Scan for the cell matching the given text and deliver its [x, y] coordinate at center. 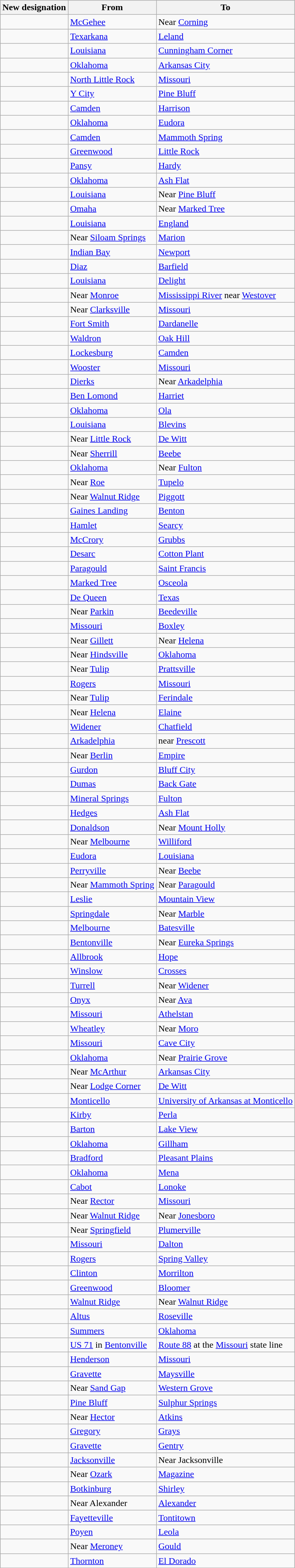
Fayetteville [112, 1517]
Beedeville [226, 611]
Near Pine Bluff [226, 195]
Near Jonesboro [226, 1215]
Mountain View [226, 899]
Near Widener [226, 985]
Lonoke [226, 1187]
University of Arkansas at Monticello [226, 1101]
Blevins [226, 425]
Indian Bay [112, 252]
Wheatley [112, 1028]
Near Lodge Corner [112, 1086]
US 71 in Bentonville [112, 1345]
Near Corning [226, 22]
Morrilton [226, 1273]
Harriet [226, 396]
Chatfield [226, 727]
Prattsville [226, 669]
Winslow [112, 971]
Near Hector [112, 1417]
Gentry [226, 1446]
Maysville [226, 1374]
Near Springfield [112, 1230]
Cotton Plant [226, 554]
Magazine [226, 1474]
New designation [34, 8]
Atkins [226, 1417]
Athelstan [226, 1014]
Little Rock [226, 151]
Mammoth Spring [226, 137]
Western Grove [226, 1388]
Empire [226, 755]
Bluff City [226, 770]
Gillham [226, 1144]
Poyen [112, 1532]
Grays [226, 1431]
Williford [226, 841]
Near Little Rock [112, 439]
Bentonville [112, 942]
Alexander [226, 1503]
Back Gate [226, 784]
Bradford [112, 1158]
Pansy [112, 165]
Onyx [112, 1000]
McGehee [112, 22]
Near Moro [226, 1028]
Diaz [112, 266]
Dardanelle [226, 324]
Tupelo [226, 482]
Arkadelphia [112, 741]
Near Paragould [226, 885]
Botkinburg [112, 1489]
Ben Lomond [112, 396]
Wooster [112, 367]
Melbourne [112, 928]
Leslie [112, 899]
Near Roe [112, 482]
Elaine [226, 712]
Near Mount Holly [226, 827]
Altus [112, 1316]
Beebe [226, 453]
Bloomer [226, 1287]
Near Gillett [112, 640]
Widener [112, 727]
Near Hindsville [112, 655]
Near Marked Tree [226, 209]
Searcy [226, 525]
Osceola [226, 583]
Near Melbourne [112, 841]
McCrory [112, 540]
El Dorado [226, 1561]
Ferindale [226, 698]
Near Marble [226, 914]
Perryville [112, 870]
Hardy [226, 165]
To [226, 8]
Gould [226, 1546]
Benton [226, 511]
Near Sherrill [112, 453]
Mena [226, 1172]
Hope [226, 957]
Grubbs [226, 540]
Monticello [112, 1101]
Near Meroney [112, 1546]
Delight [226, 281]
Near Monroe [112, 295]
Near Mammoth Spring [112, 885]
Piggott [226, 496]
Dalton [226, 1244]
Gurdon [112, 770]
Turrell [112, 985]
Marion [226, 238]
Near Jacksonville [226, 1460]
Near Arkadelphia [226, 381]
Leola [226, 1532]
Saint Francis [226, 568]
Crosses [226, 971]
near Prescott [226, 741]
Thornton [112, 1561]
Henderson [112, 1359]
Near Clarksville [112, 309]
Paragould [112, 568]
Springdale [112, 914]
Cabot [112, 1187]
Spring Valley [226, 1259]
Batesville [226, 928]
From [112, 8]
Oak Hill [226, 338]
Near Berlin [112, 755]
Waldron [112, 338]
North Little Rock [112, 79]
Near Ozark [112, 1474]
Gregory [112, 1431]
Cave City [226, 1043]
England [226, 223]
Roseville [226, 1316]
Pleasant Plains [226, 1158]
Near Sand Gap [112, 1388]
Perla [226, 1115]
Shirley [226, 1489]
Near McArthur [112, 1072]
Newport [226, 252]
Near Parkin [112, 611]
Sulphur Springs [226, 1403]
Desarc [112, 554]
Mississippi River near Westover [226, 295]
Tontitown [226, 1517]
Fort Smith [112, 324]
Jacksonville [112, 1460]
Near Prairie Grove [226, 1057]
Lockesburg [112, 353]
Near Siloam Springs [112, 238]
Kirby [112, 1115]
Hamlet [112, 525]
Clinton [112, 1273]
Dumas [112, 784]
Walnut Ridge [112, 1302]
Ola [226, 410]
Near Ava [226, 1000]
Harrison [226, 108]
Gaines Landing [112, 511]
Summers [112, 1330]
Donaldson [112, 827]
Plumerville [226, 1230]
Omaha [112, 209]
Boxley [226, 626]
Near Rector [112, 1201]
Texarkana [112, 36]
Barfield [226, 266]
Fulton [226, 798]
Route 88 at the Missouri state line [226, 1345]
Cunningham Corner [226, 51]
De Queen [112, 597]
Allbrook [112, 957]
Texas [226, 597]
Mineral Springs [112, 798]
Near Fulton [226, 468]
Near Alexander [112, 1503]
Hedges [112, 813]
Near Eureka Springs [226, 942]
Marked Tree [112, 583]
Dierks [112, 381]
Y City [112, 94]
Lake View [226, 1129]
Leland [226, 36]
Barton [112, 1129]
Near Beebe [226, 870]
